Find where the given text appears and provide that cell's center as [X, Y] coordinate. 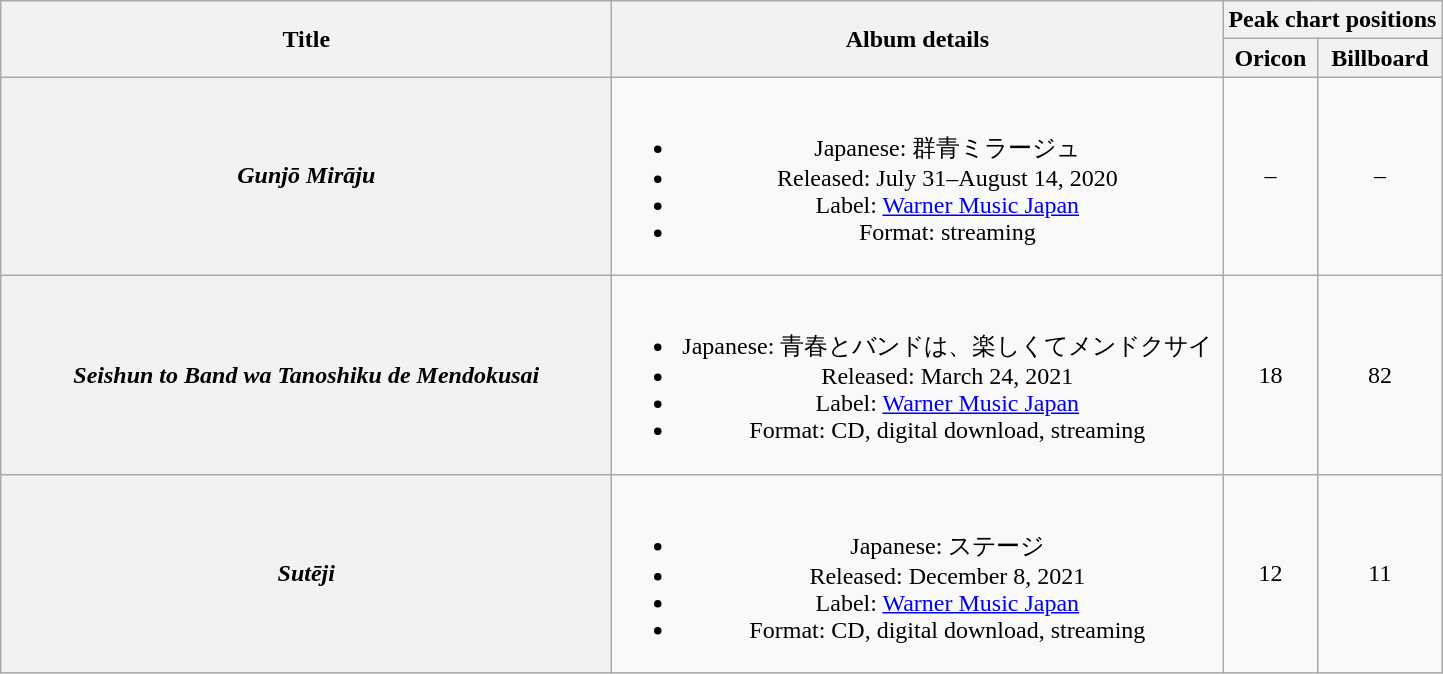
Title [306, 39]
Billboard [1380, 58]
Oricon [1270, 58]
Japanese: ステージReleased: December 8, 2021Label: Warner Music JapanFormat: CD, digital download, streaming [918, 574]
11 [1380, 574]
18 [1270, 374]
Peak chart positions [1332, 20]
Seishun to Band wa Tanoshiku de Mendokusai [306, 374]
Album details [918, 39]
Japanese: 群青ミラージュReleased: July 31–August 14, 2020Label: Warner Music JapanFormat: streaming [918, 176]
12 [1270, 574]
82 [1380, 374]
Sutēji [306, 574]
Gunjō Mirāju [306, 176]
Japanese: 青春とバンドは、楽しくてメンドクサイReleased: March 24, 2021Label: Warner Music JapanFormat: CD, digital download, streaming [918, 374]
